Pinpoint the cell where the given text exists, returning its [x, y] midpoint coordinate. 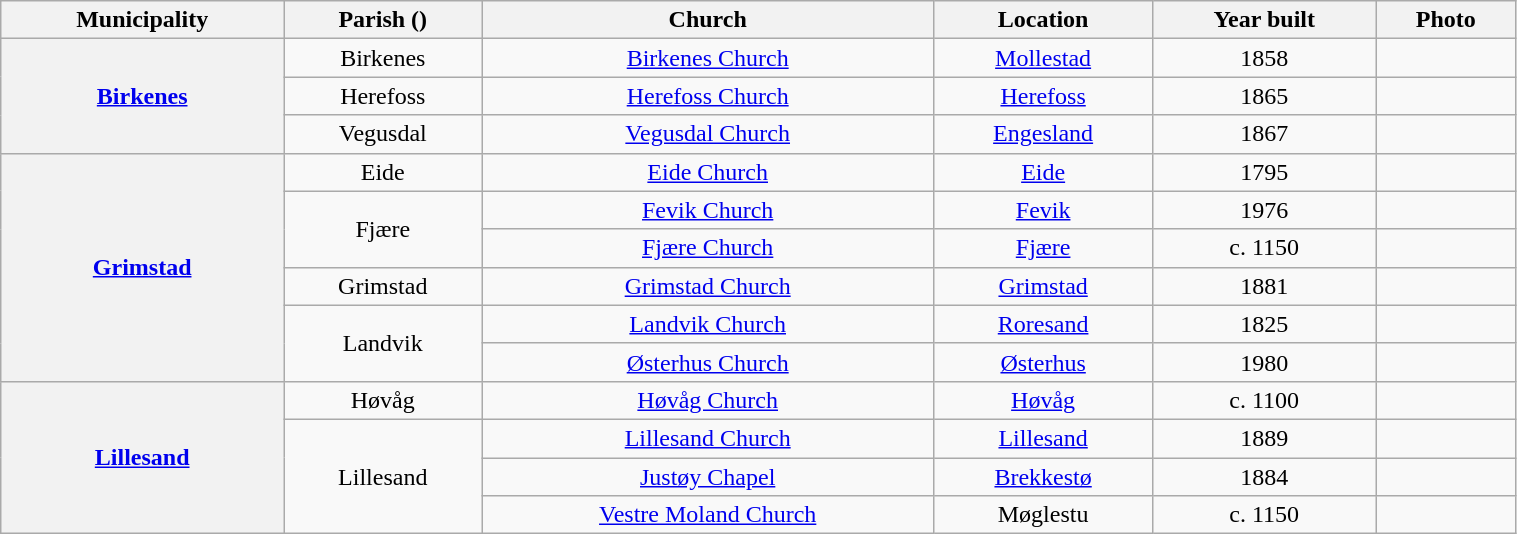
Municipality [142, 20]
Østerhus Church [708, 362]
Vestre Moland Church [708, 515]
Fjære Church [708, 248]
Landvik [383, 343]
Church [708, 20]
Lillesand Church [708, 438]
Brekkestø [1042, 477]
Mollestad [1042, 58]
Landvik Church [708, 324]
Høvåg Church [708, 400]
Herefoss Church [708, 96]
Engesland [1042, 134]
Fevik [1042, 210]
1865 [1264, 96]
Grimstad Church [708, 286]
Year built [1264, 20]
Eide Church [708, 172]
Møglestu [1042, 515]
1825 [1264, 324]
1980 [1264, 362]
Vegusdal [383, 134]
1867 [1264, 134]
Justøy Chapel [708, 477]
1884 [1264, 477]
1881 [1264, 286]
c. 1100 [1264, 400]
Birkenes Church [708, 58]
1889 [1264, 438]
Parish () [383, 20]
1858 [1264, 58]
Østerhus [1042, 362]
Vegusdal Church [708, 134]
Roresand [1042, 324]
1795 [1264, 172]
Location [1042, 20]
Photo [1446, 20]
1976 [1264, 210]
Fevik Church [708, 210]
